Detect which cell encompasses the target text, then output its [X, Y] center coordinate. 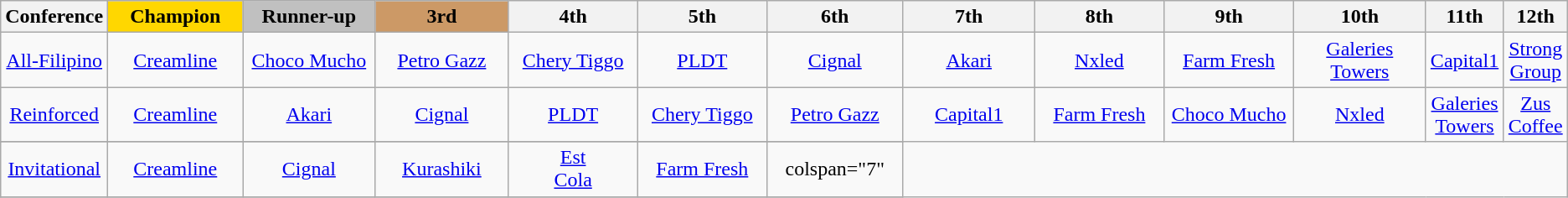
Strong Group [1535, 60]
10th [1360, 17]
8th [1099, 17]
EstCola [573, 169]
7th [968, 17]
11th [1464, 17]
Conference [54, 17]
Kurashiki [442, 169]
All-Filipino [54, 60]
Runner-up [309, 17]
Zus Coffee [1535, 114]
Reinforced [54, 114]
5th [702, 17]
12th [1535, 17]
3rd [442, 17]
6th [834, 17]
Invitational [54, 169]
9th [1228, 17]
colspan="7" [834, 169]
Champion [176, 17]
4th [573, 17]
